For the text-containing cell, return its midpoint in [X, Y] coordinate format. 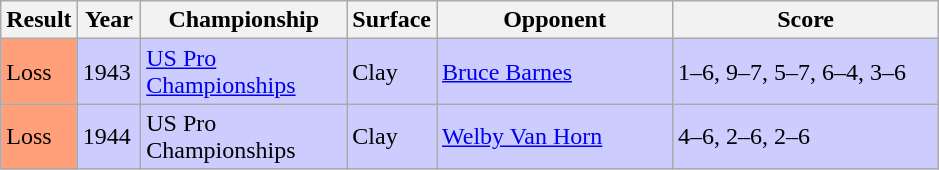
Championship [244, 20]
Opponent [554, 20]
1944 [109, 136]
1943 [109, 72]
Welby Van Horn [554, 136]
Bruce Barnes [554, 72]
1–6, 9–7, 5–7, 6–4, 3–6 [806, 72]
4–6, 2–6, 2–6 [806, 136]
Surface [392, 20]
Result [39, 20]
Year [109, 20]
Score [806, 20]
